Return the (x, y) coordinate for the center point of the cell that contains the specified text.  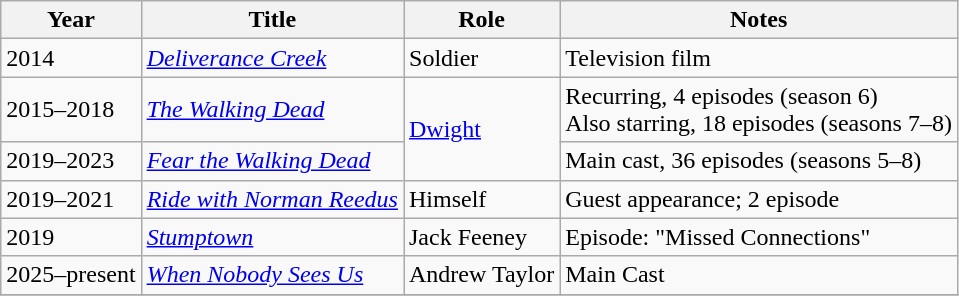
Notes (759, 20)
2025–present (71, 275)
Main Cast (759, 275)
Ride with Norman Reedus (272, 199)
Television film (759, 58)
Jack Feeney (482, 237)
When Nobody Sees Us (272, 275)
Main cast, 36 episodes (seasons 5–8) (759, 161)
Soldier (482, 58)
Deliverance Creek (272, 58)
Recurring, 4 episodes (season 6)Also starring, 18 episodes (seasons 7–8) (759, 110)
Title (272, 20)
Role (482, 20)
Fear the Walking Dead (272, 161)
2014 (71, 58)
2019–2021 (71, 199)
Year (71, 20)
Stumptown (272, 237)
2019–2023 (71, 161)
2019 (71, 237)
The Walking Dead (272, 110)
Episode: "Missed Connections" (759, 237)
Andrew Taylor (482, 275)
Dwight (482, 128)
2015–2018 (71, 110)
Guest appearance; 2 episode (759, 199)
Himself (482, 199)
